Return (x, y) of the center of cell containing provided text 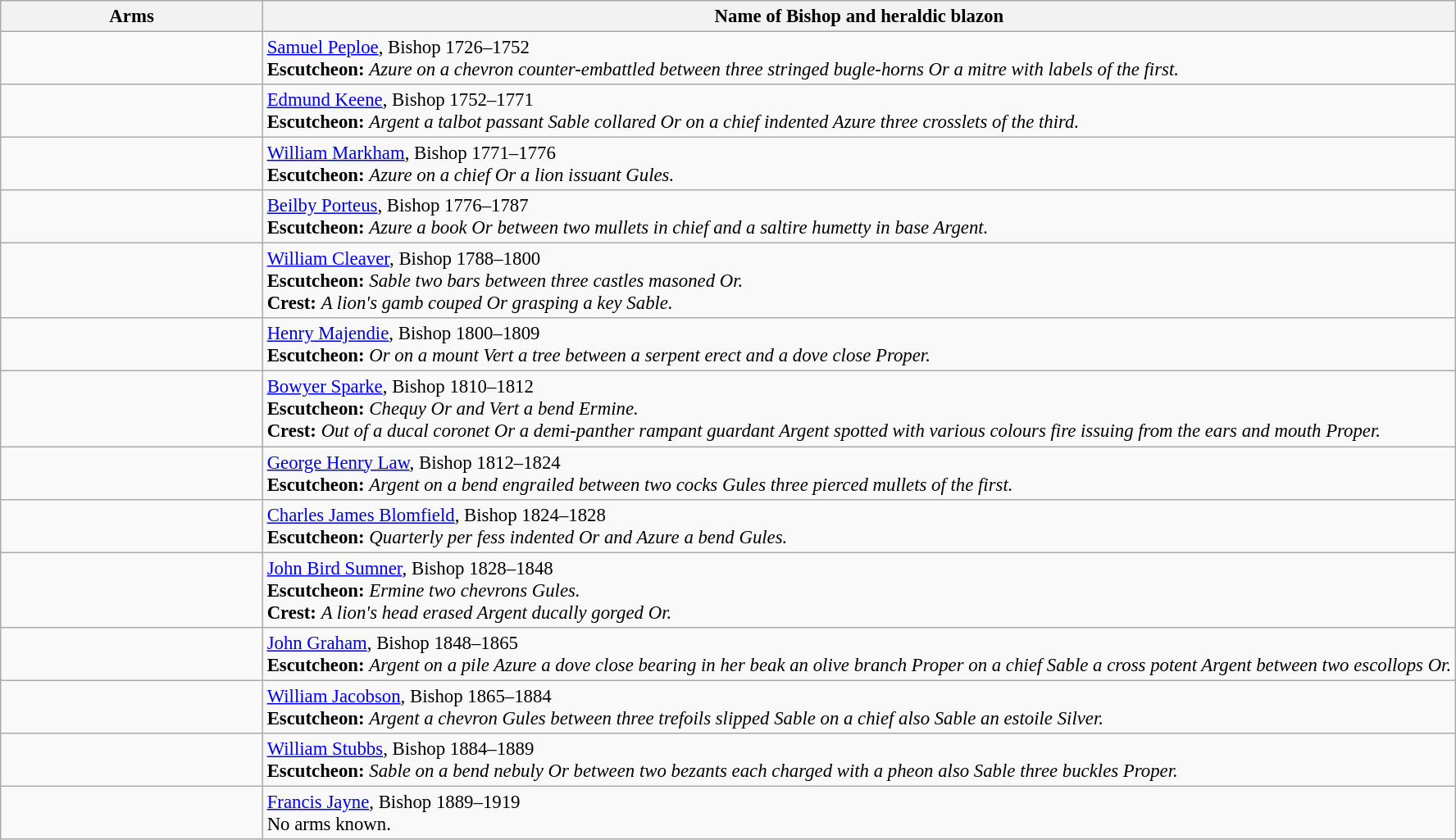
George Henry Law, Bishop 1812–1824Escutcheon: Argent on a bend engrailed between two cocks Gules three pierced mullets of the first. (859, 474)
Beilby Porteus, Bishop 1776–1787Escutcheon: Azure a book Or between two mullets in chief and a saltire humetty in base Argent. (859, 216)
Name of Bishop and heraldic blazon (859, 16)
Edmund Keene, Bishop 1752–1771Escutcheon: Argent a talbot passant Sable collared Or on a chief indented Azure three crosslets of the third. (859, 111)
Henry Majendie, Bishop 1800–1809Escutcheon: Or on a mount Vert a tree between a serpent erect and a dove close Proper. (859, 344)
William Stubbs, Bishop 1884–1889Escutcheon: Sable on a bend nebuly Or between two bezants each charged with a pheon also Sable three buckles Proper. (859, 761)
Francis Jayne, Bishop 1889–1919No arms known. (859, 813)
John Bird Sumner, Bishop 1828–1848Escutcheon: Ermine two chevrons Gules. Crest: A lion's head erased Argent ducally gorged Or. (859, 590)
William Jacobson, Bishop 1865–1884Escutcheon: Argent a chevron Gules between three trefoils slipped Sable on a chief also Sable an estoile Silver. (859, 706)
William Cleaver, Bishop 1788–1800Escutcheon: Sable two bars between three castles masoned Or. Crest: A lion's gamb couped Or grasping a key Sable. (859, 281)
Arms (132, 16)
Charles James Blomfield, Bishop 1824–1828Escutcheon: Quarterly per fess indented Or and Azure a bend Gules. (859, 526)
William Markham, Bishop 1771–1776Escutcheon: Azure on a chief Or a lion issuant Gules. (859, 164)
